For the text-containing cell, return its midpoint in [x, y] coordinate format. 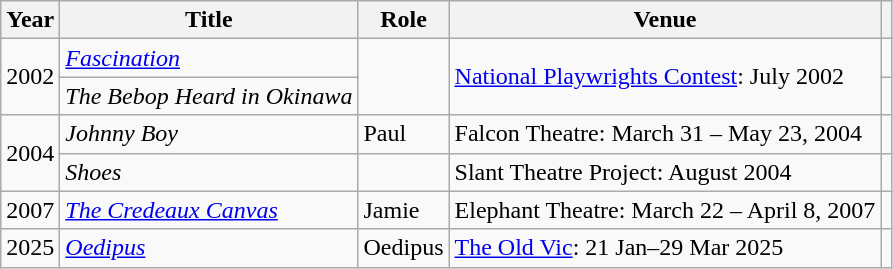
Paul [404, 134]
Jamie [404, 210]
Shoes [209, 172]
Role [404, 20]
Fascination [209, 58]
The Bebop Heard in Okinawa [209, 96]
Falcon Theatre: March 31 – May 23, 2004 [665, 134]
Slant Theatre Project: August 2004 [665, 172]
The Credeaux Canvas [209, 210]
2004 [30, 153]
Year [30, 20]
2007 [30, 210]
Johnny Boy [209, 134]
National Playwrights Contest: July 2002 [665, 77]
2002 [30, 77]
Elephant Theatre: March 22 – April 8, 2007 [665, 210]
The Old Vic: 21 Jan–29 Mar 2025 [665, 248]
Title [209, 20]
2025 [30, 248]
Venue [665, 20]
